Capture the cell that displays the provided text and extract its (X, Y) central coordinate. 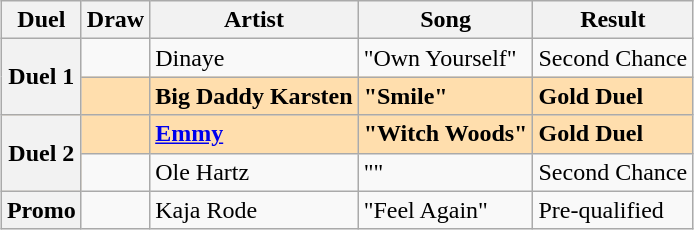
Duel (41, 20)
"Smile" (446, 96)
Draw (115, 20)
Dinaye (254, 58)
Big Daddy Karsten (254, 96)
Ole Hartz (254, 172)
"" (446, 172)
Duel 1 (41, 77)
"Own Yourself" (446, 58)
Song (446, 20)
"Witch Woods" (446, 134)
Artist (254, 20)
Promo (41, 210)
Kaja Rode (254, 210)
Result (613, 20)
Duel 2 (41, 153)
"Feel Again" (446, 210)
Emmy (254, 134)
Pre-qualified (613, 210)
